Return (x, y) of the center of cell containing provided text 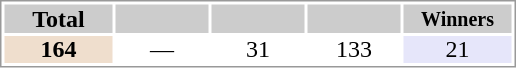
133 (354, 50)
— (162, 50)
Total (58, 18)
31 (258, 50)
21 (458, 50)
164 (58, 50)
Winners (458, 18)
